Capture the cell that displays the provided text and extract its [X, Y] central coordinate. 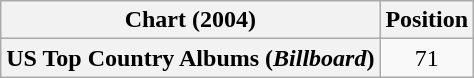
Chart (2004) [190, 20]
Position [427, 20]
US Top Country Albums (Billboard) [190, 58]
71 [427, 58]
